Detect which cell encompasses the target text, then output its [X, Y] center coordinate. 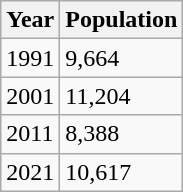
2001 [30, 96]
2021 [30, 172]
8,388 [122, 134]
10,617 [122, 172]
Population [122, 20]
9,664 [122, 58]
2011 [30, 134]
Year [30, 20]
11,204 [122, 96]
1991 [30, 58]
